Identify which cell holds the provided text, then report its (x, y) central coordinate. 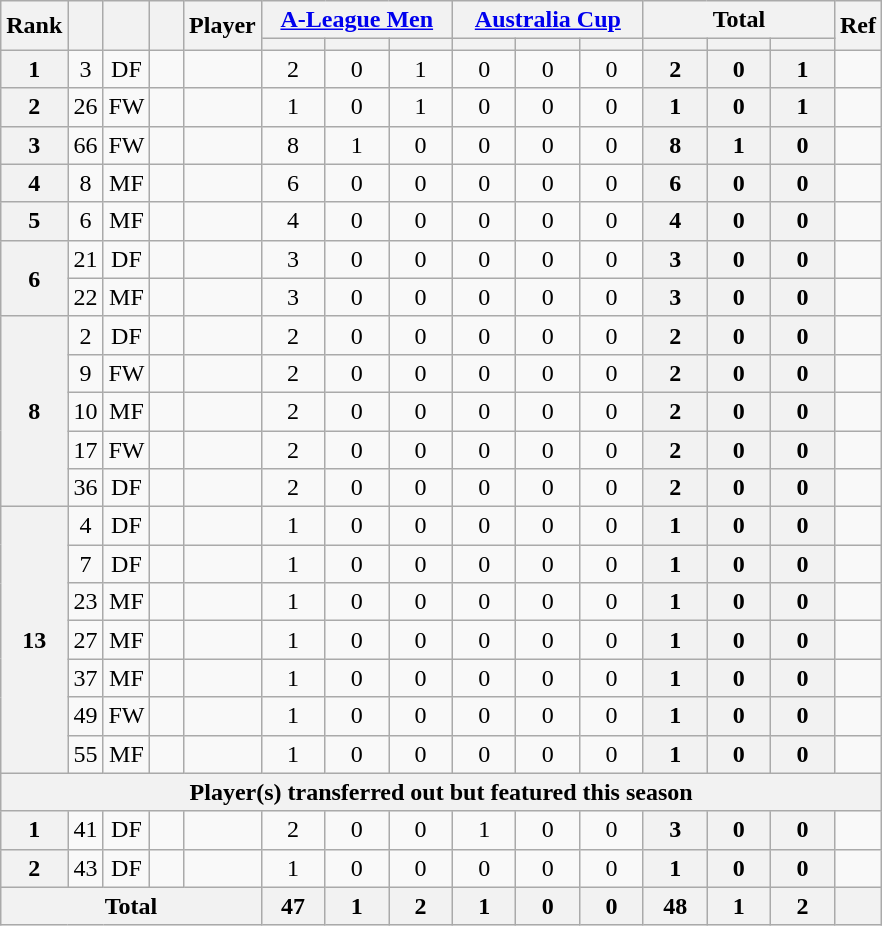
A-League Men (356, 20)
27 (86, 640)
49 (86, 716)
23 (86, 602)
9 (86, 373)
Player(s) transferred out but featured this season (442, 792)
Ref (858, 26)
5 (34, 221)
66 (86, 145)
55 (86, 754)
26 (86, 107)
37 (86, 678)
47 (293, 906)
21 (86, 259)
36 (86, 488)
43 (86, 868)
Player (223, 26)
7 (86, 564)
22 (86, 297)
41 (86, 830)
Australia Cup (548, 20)
17 (86, 449)
10 (86, 411)
48 (675, 906)
Rank (34, 26)
13 (34, 640)
